Search for the cell housing the specified text and yield its [x, y] center coordinate. 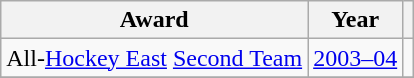
All-Hockey East Second Team [154, 58]
Award [154, 20]
Year [356, 20]
2003–04 [356, 58]
